Identify which cell holds the provided text, then report its (x, y) central coordinate. 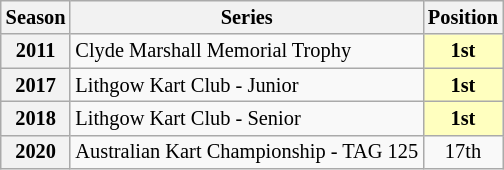
Australian Kart Championship - TAG 125 (246, 152)
Position (463, 17)
Series (246, 17)
Lithgow Kart Club - Junior (246, 85)
Clyde Marshall Memorial Trophy (246, 51)
2018 (36, 118)
2017 (36, 85)
2011 (36, 51)
2020 (36, 152)
Season (36, 17)
17th (463, 152)
Lithgow Kart Club - Senior (246, 118)
